Scan for the cell matching the given text and deliver its (x, y) coordinate at center. 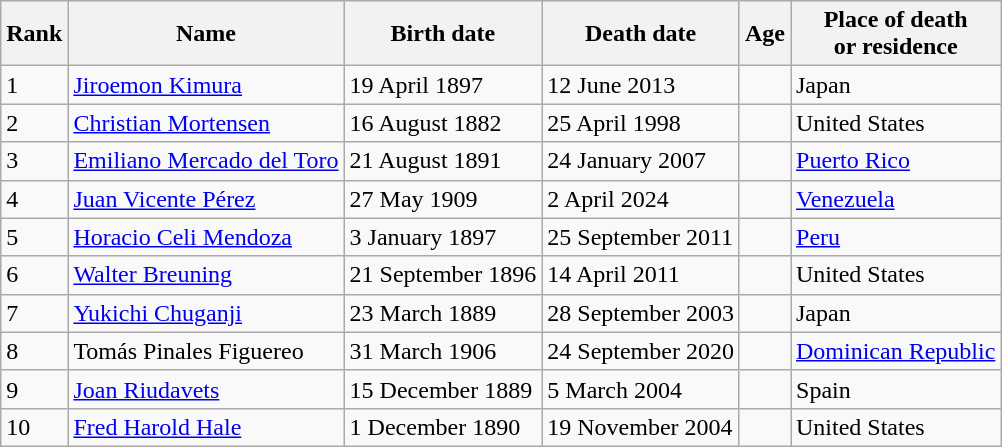
31 March 1906 (443, 351)
4 (34, 199)
15 December 1889 (443, 389)
Age (764, 34)
Birth date (443, 34)
Place of death or residence (895, 34)
25 September 2011 (641, 237)
Venezuela (895, 199)
12 June 2013 (641, 85)
Yukichi Chuganji (206, 313)
23 March 1889 (443, 313)
Peru (895, 237)
Rank (34, 34)
Fred Harold Hale (206, 427)
Name (206, 34)
9 (34, 389)
21 September 1896 (443, 275)
7 (34, 313)
3 January 1897 (443, 237)
Death date (641, 34)
Jiroemon Kimura (206, 85)
Walter Breuning (206, 275)
19 April 1897 (443, 85)
Tomás Pinales Figuereo (206, 351)
6 (34, 275)
5 (34, 237)
2 April 2024 (641, 199)
Puerto Rico (895, 161)
5 March 2004 (641, 389)
21 August 1891 (443, 161)
1 (34, 85)
2 (34, 123)
16 August 1882 (443, 123)
24 September 2020 (641, 351)
10 (34, 427)
Spain (895, 389)
1 December 1890 (443, 427)
27 May 1909 (443, 199)
Horacio Celi Mendoza (206, 237)
19 November 2004 (641, 427)
Joan Riudavets (206, 389)
3 (34, 161)
14 April 2011 (641, 275)
Emiliano Mercado del Toro (206, 161)
Dominican Republic (895, 351)
24 January 2007 (641, 161)
25 April 1998 (641, 123)
Christian Mortensen (206, 123)
Juan Vicente Pérez (206, 199)
28 September 2003 (641, 313)
8 (34, 351)
